Output the (X, Y) coordinate of the center of the cell containing the given text.  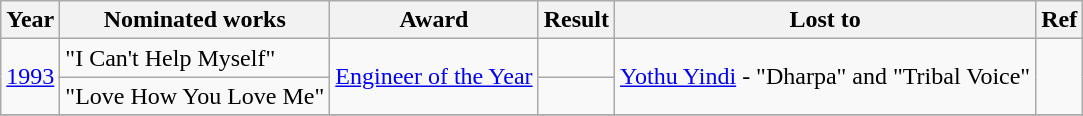
1993 (30, 77)
Lost to (826, 20)
Year (30, 20)
Ref (1060, 20)
Nominated works (195, 20)
"I Can't Help Myself" (195, 58)
Award (434, 20)
Engineer of the Year (434, 77)
Yothu Yindi - "Dharpa" and "Tribal Voice" (826, 77)
Result (576, 20)
"Love How You Love Me" (195, 96)
